Extract the (x, y) coordinate from the center of the cell holding the provided text.  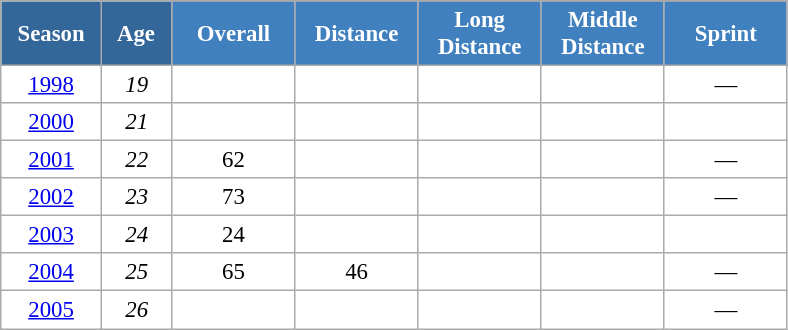
Distance (356, 34)
21 (136, 122)
19 (136, 85)
22 (136, 160)
65 (234, 273)
2004 (52, 273)
2001 (52, 160)
2000 (52, 122)
62 (234, 160)
26 (136, 310)
Overall (234, 34)
1998 (52, 85)
Long Distance (480, 34)
2005 (52, 310)
Middle Distance (602, 34)
46 (356, 273)
Season (52, 34)
2002 (52, 197)
73 (234, 197)
25 (136, 273)
Age (136, 34)
2003 (52, 235)
Sprint (726, 34)
23 (136, 197)
